Determine the [x, y] coordinate at the center of the cell enclosing the given text.  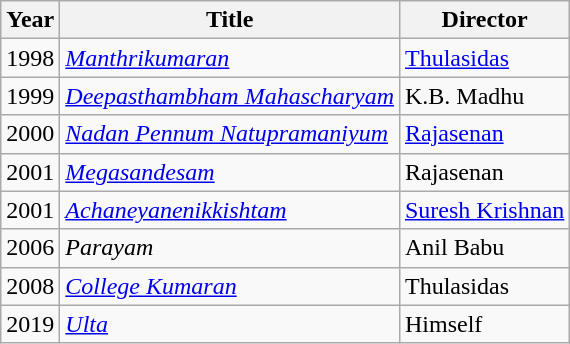
Megasandesam [230, 172]
Manthrikumaran [230, 58]
1998 [30, 58]
Title [230, 20]
2000 [30, 134]
Deepasthambham Mahascharyam [230, 96]
Ulta [230, 324]
Achaneyanenikkishtam [230, 210]
1999 [30, 96]
Parayam [230, 248]
K.B. Madhu [484, 96]
Himself [484, 324]
Year [30, 20]
Nadan Pennum Natupramaniyum [230, 134]
Suresh Krishnan [484, 210]
2019 [30, 324]
Anil Babu [484, 248]
2008 [30, 286]
2006 [30, 248]
College Kumaran [230, 286]
Director [484, 20]
